Provide the (x, y) coordinate of the cell's center where the given text is located.  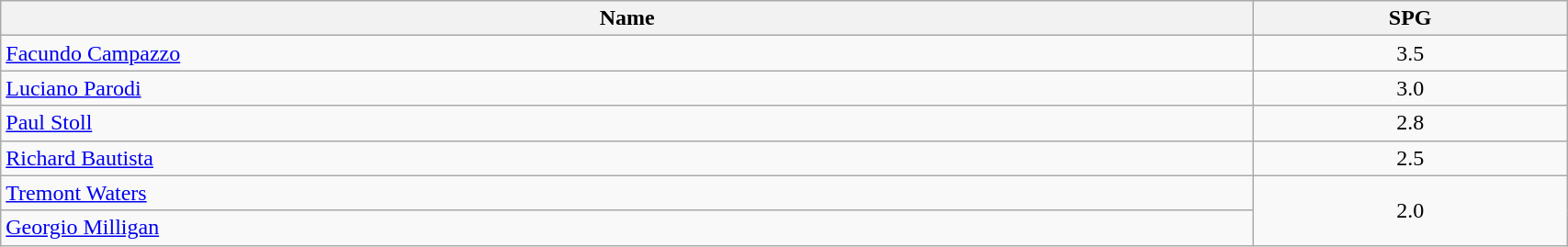
Luciano Parodi (627, 88)
Name (627, 18)
Tremont Waters (627, 193)
SPG (1411, 18)
2.8 (1411, 123)
Paul Stoll (627, 123)
2.5 (1411, 158)
2.0 (1411, 210)
Richard Bautista (627, 158)
Facundo Campazzo (627, 53)
3.0 (1411, 88)
Georgio Milligan (627, 228)
3.5 (1411, 53)
